Capture the cell that displays the provided text and extract its (X, Y) central coordinate. 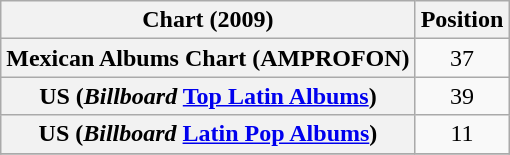
Mexican Albums Chart (AMPROFON) (208, 58)
11 (462, 134)
39 (462, 96)
US (Billboard Latin Pop Albums) (208, 134)
US (Billboard Top Latin Albums) (208, 96)
Chart (2009) (208, 20)
Position (462, 20)
37 (462, 58)
